Output the [x, y] coordinate of the center of the cell containing the given text.  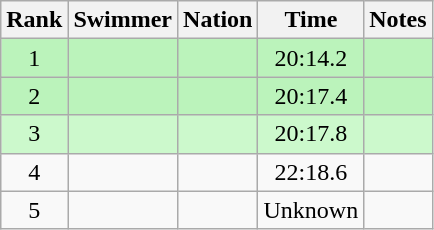
20:17.4 [311, 96]
5 [34, 210]
1 [34, 58]
Unknown [311, 210]
Time [311, 20]
20:17.8 [311, 134]
Nation [218, 20]
2 [34, 96]
22:18.6 [311, 172]
Notes [398, 20]
3 [34, 134]
Swimmer [123, 20]
20:14.2 [311, 58]
4 [34, 172]
Rank [34, 20]
